For the text-containing cell, return its midpoint in (x, y) coordinate format. 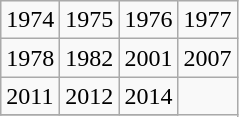
1978 (30, 58)
2012 (90, 96)
2001 (148, 58)
2007 (208, 58)
1974 (30, 20)
1975 (90, 20)
1976 (148, 20)
2014 (148, 96)
1982 (90, 58)
1977 (208, 20)
2011 (30, 96)
